Return [x, y] of the center of cell containing provided text 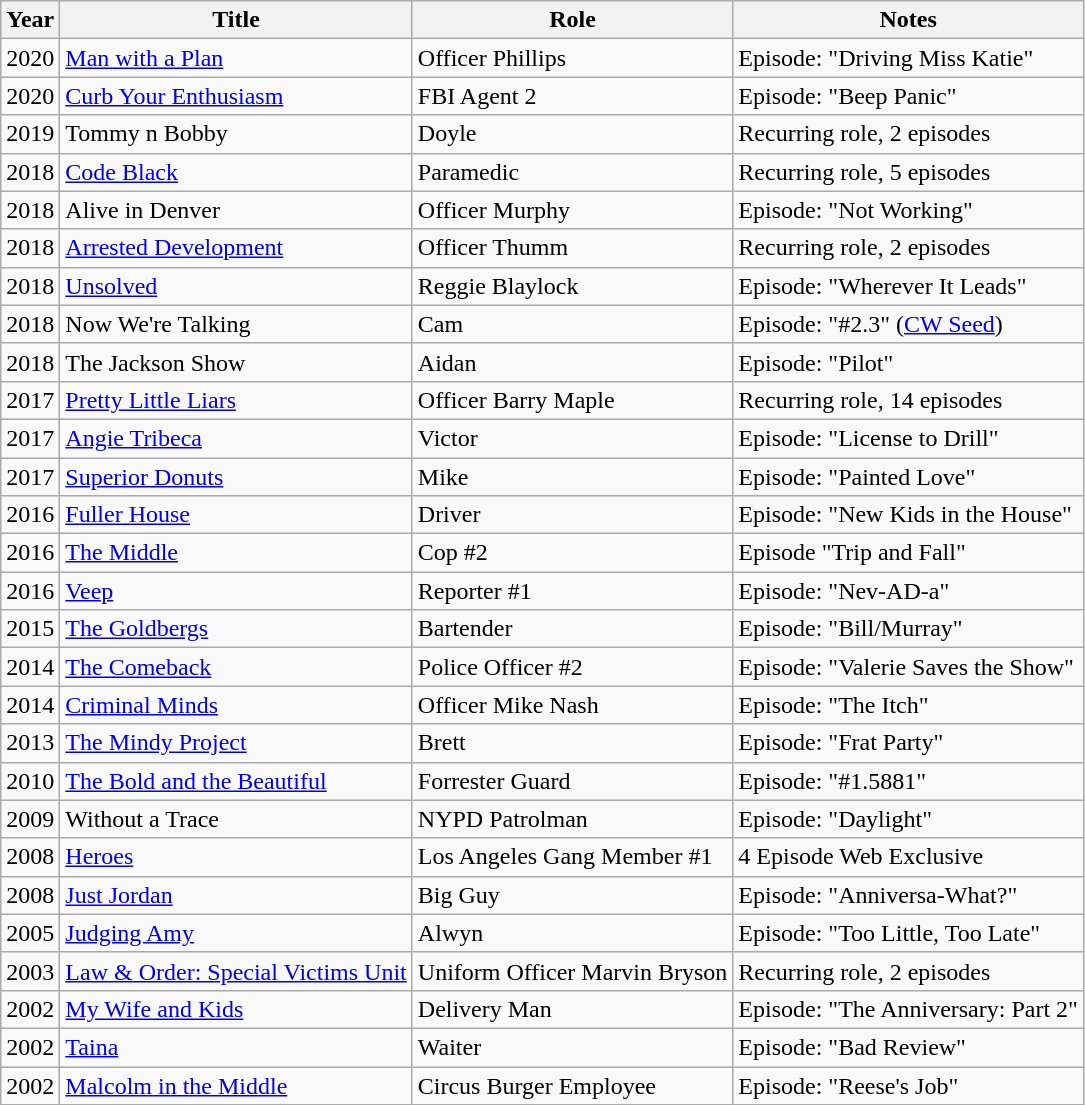
2005 [30, 933]
Uniform Officer Marvin Bryson [572, 971]
Cam [572, 324]
Episode: "License to Drill" [908, 438]
Delivery Man [572, 1009]
Episode: "Painted Love" [908, 477]
2010 [30, 781]
Big Guy [572, 895]
My Wife and Kids [236, 1009]
The Jackson Show [236, 362]
Alwyn [572, 933]
Episode: "Valerie Saves the Show" [908, 667]
Reporter #1 [572, 591]
Criminal Minds [236, 705]
Los Angeles Gang Member #1 [572, 857]
The Goldbergs [236, 629]
Episode: "The Itch" [908, 705]
Curb Your Enthusiasm [236, 96]
Fuller House [236, 515]
Recurring role, 14 episodes [908, 400]
Circus Burger Employee [572, 1085]
2019 [30, 134]
Episode: "New Kids in the House" [908, 515]
Judging Amy [236, 933]
Man with a Plan [236, 58]
Police Officer #2 [572, 667]
Doyle [572, 134]
Waiter [572, 1047]
Episode: "Daylight" [908, 819]
2015 [30, 629]
Episode "Trip and Fall" [908, 553]
Episode: "Wherever It Leads" [908, 286]
Unsolved [236, 286]
Arrested Development [236, 248]
Code Black [236, 172]
Officer Phillips [572, 58]
Recurring role, 5 episodes [908, 172]
Driver [572, 515]
Brett [572, 743]
Episode: "Not Working" [908, 210]
Notes [908, 20]
Veep [236, 591]
The Middle [236, 553]
Episode: "Beep Panic" [908, 96]
The Comeback [236, 667]
Mike [572, 477]
Episode: "Too Little, Too Late" [908, 933]
The Mindy Project [236, 743]
Episode: "#2.3" (CW Seed) [908, 324]
Superior Donuts [236, 477]
The Bold and the Beautiful [236, 781]
2013 [30, 743]
Episode: "Bill/Murray" [908, 629]
Taina [236, 1047]
2003 [30, 971]
Alive in Denver [236, 210]
Angie Tribeca [236, 438]
Episode: "Frat Party" [908, 743]
Aidan [572, 362]
Cop #2 [572, 553]
Pretty Little Liars [236, 400]
Year [30, 20]
Episode: "Driving Miss Katie" [908, 58]
Episode: "Bad Review" [908, 1047]
Heroes [236, 857]
Law & Order: Special Victims Unit [236, 971]
Episode: "Pilot" [908, 362]
Victor [572, 438]
Episode: "Anniversa-What?" [908, 895]
Title [236, 20]
Episode: "The Anniversary: Part 2" [908, 1009]
2009 [30, 819]
Paramedic [572, 172]
Forrester Guard [572, 781]
Role [572, 20]
Episode: "Reese's Job" [908, 1085]
FBI Agent 2 [572, 96]
Without a Trace [236, 819]
Malcolm in the Middle [236, 1085]
NYPD Patrolman [572, 819]
Officer Barry Maple [572, 400]
4 Episode Web Exclusive [908, 857]
Officer Mike Nash [572, 705]
Just Jordan [236, 895]
Bartender [572, 629]
Episode: "#1.5881" [908, 781]
Officer Murphy [572, 210]
Reggie Blaylock [572, 286]
Episode: "Nev-AD-a" [908, 591]
Officer Thumm [572, 248]
Tommy n Bobby [236, 134]
Now We're Talking [236, 324]
